Extract the (x, y) coordinate from the center of the cell holding the provided text.  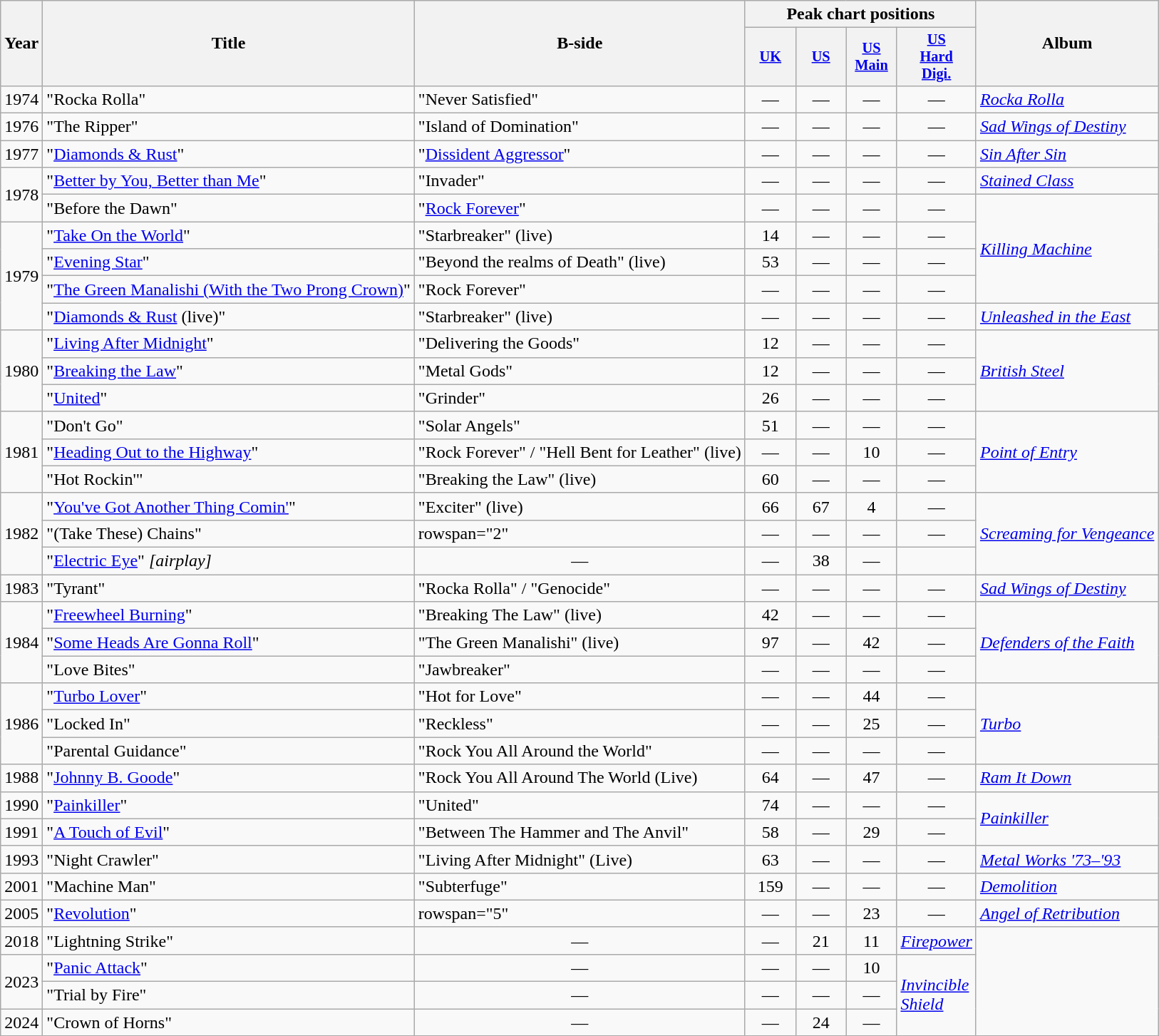
"Rock Forever" / "Hell Bent for Leather" (live) (579, 452)
Painkiller (1066, 819)
47 (871, 778)
"Turbo Lover" (228, 697)
"Rock You All Around The World (Live) (579, 778)
"Love Bites" (228, 670)
Unleashed in the East (1066, 317)
rowspan="2" (579, 533)
"Reckless" (579, 724)
Stained Class (1066, 181)
"Some Heads Are Gonna Roll" (228, 642)
"Night Crawler" (228, 859)
2001 (21, 886)
1977 (21, 154)
"Invader" (579, 181)
B-side (579, 43)
Sin After Sin (1066, 154)
"Island of Domination" (579, 127)
"Grinder" (579, 398)
60 (770, 479)
"Rocka Rolla" (228, 99)
"Machine Man" (228, 886)
64 (770, 778)
"Panic Attack" (228, 968)
USHard Digi. (937, 57)
63 (770, 859)
"Rocka Rolla" / "Genocide" (579, 588)
"Diamonds & Rust (live)" (228, 317)
"Parental Guidance" (228, 751)
Invincible Shield (937, 995)
"Breaking The Law" (live) (579, 615)
"You've Got Another Thing Comin'" (228, 506)
2018 (21, 940)
"Before the Dawn" (228, 208)
"Metal Gods" (579, 371)
26 (770, 398)
"Trial by Fire" (228, 995)
2024 (21, 1022)
53 (770, 262)
"Breaking the Law" (live) (579, 479)
1976 (21, 127)
1993 (21, 859)
"Jawbreaker" (579, 670)
Rocka Rolla (1066, 99)
"Rock You All Around the World" (579, 751)
"Delivering the Goods" (579, 344)
"Freewheel Burning" (228, 615)
"Subterfuge" (579, 886)
1984 (21, 642)
"Painkiller" (228, 805)
38 (821, 561)
"The Ripper" (228, 127)
Demolition (1066, 886)
"Lightning Strike" (228, 940)
2023 (21, 981)
"Exciter" (live) (579, 506)
"Don't Go" (228, 425)
Defenders of the Faith (1066, 642)
159 (770, 886)
UK (770, 57)
1983 (21, 588)
"(Take These) Chains" (228, 533)
"Hot Rockin'" (228, 479)
1988 (21, 778)
44 (871, 697)
1978 (21, 195)
1980 (21, 371)
24 (821, 1022)
2005 (21, 913)
Ram It Down (1066, 778)
14 (770, 235)
51 (770, 425)
58 (770, 832)
"Better by You, Better than Me" (228, 181)
"Breaking the Law" (228, 371)
"Dissident Aggressor" (579, 154)
USMain (871, 57)
1982 (21, 533)
Firepower (937, 940)
Peak chart positions (860, 14)
1991 (21, 832)
"Beyond the realms of Death" (live) (579, 262)
"Take On the World" (228, 235)
Screaming for Vengeance (1066, 533)
1979 (21, 276)
"Living After Midnight" (Live) (579, 859)
US (821, 57)
Year (21, 43)
"Never Satisfied" (579, 99)
1974 (21, 99)
29 (871, 832)
"Locked In" (228, 724)
Angel of Retribution (1066, 913)
23 (871, 913)
"Solar Angels" (579, 425)
"The Green Manalishi (With the Two Prong Crown)" (228, 289)
Turbo (1066, 724)
97 (770, 642)
1990 (21, 805)
"Between The Hammer and The Anvil" (579, 832)
74 (770, 805)
Metal Works '73–'93 (1066, 859)
"Evening Star" (228, 262)
11 (871, 940)
Album (1066, 43)
Point of Entry (1066, 452)
"Revolution" (228, 913)
"Hot for Love" (579, 697)
"Heading Out to the Highway" (228, 452)
1986 (21, 724)
Title (228, 43)
British Steel (1066, 371)
"The Green Manalishi" (live) (579, 642)
1981 (21, 452)
"A Touch of Evil" (228, 832)
Killing Machine (1066, 249)
rowspan="5" (579, 913)
66 (770, 506)
21 (821, 940)
"Tyrant" (228, 588)
"Diamonds & Rust" (228, 154)
"Johnny B. Goode" (228, 778)
"Living After Midnight" (228, 344)
4 (871, 506)
67 (821, 506)
25 (871, 724)
"Crown of Horns" (228, 1022)
"Electric Eye" [airplay] (228, 561)
